Return [x, y] of the center of cell containing provided text 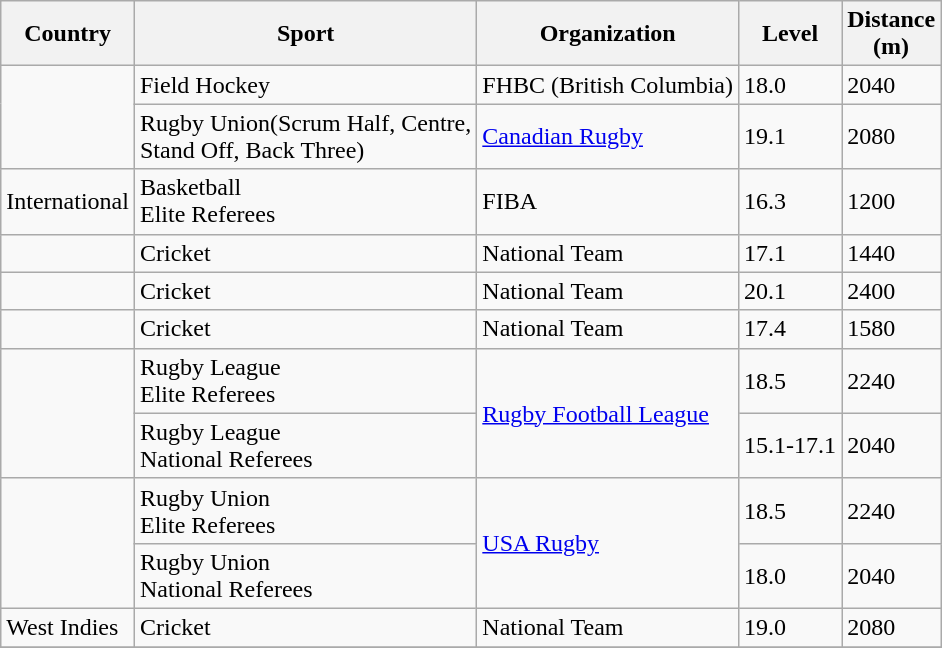
Rugby Union(Scrum Half, Centre,Stand Off, Back Three) [305, 136]
West Indies [68, 627]
19.0 [790, 627]
1440 [892, 253]
Rugby League Elite Referees [305, 380]
17.1 [790, 253]
20.1 [790, 291]
Rugby UnionNational Referees [305, 576]
2400 [892, 291]
19.1 [790, 136]
Distance(m) [892, 34]
1200 [892, 202]
15.1-17.1 [790, 446]
FHBC (British Columbia) [608, 85]
Canadian Rugby [608, 136]
FIBA [608, 202]
Level [790, 34]
Country [68, 34]
1580 [892, 329]
USA Rugby [608, 543]
International [68, 202]
BasketballElite Referees [305, 202]
Sport [305, 34]
16.3 [790, 202]
Organization [608, 34]
17.4 [790, 329]
Rugby Union Elite Referees [305, 510]
Rugby Football League [608, 413]
Field Hockey [305, 85]
Rugby LeagueNational Referees [305, 446]
